From the cell containing the given text, extract its center point as [X, Y] coordinate. 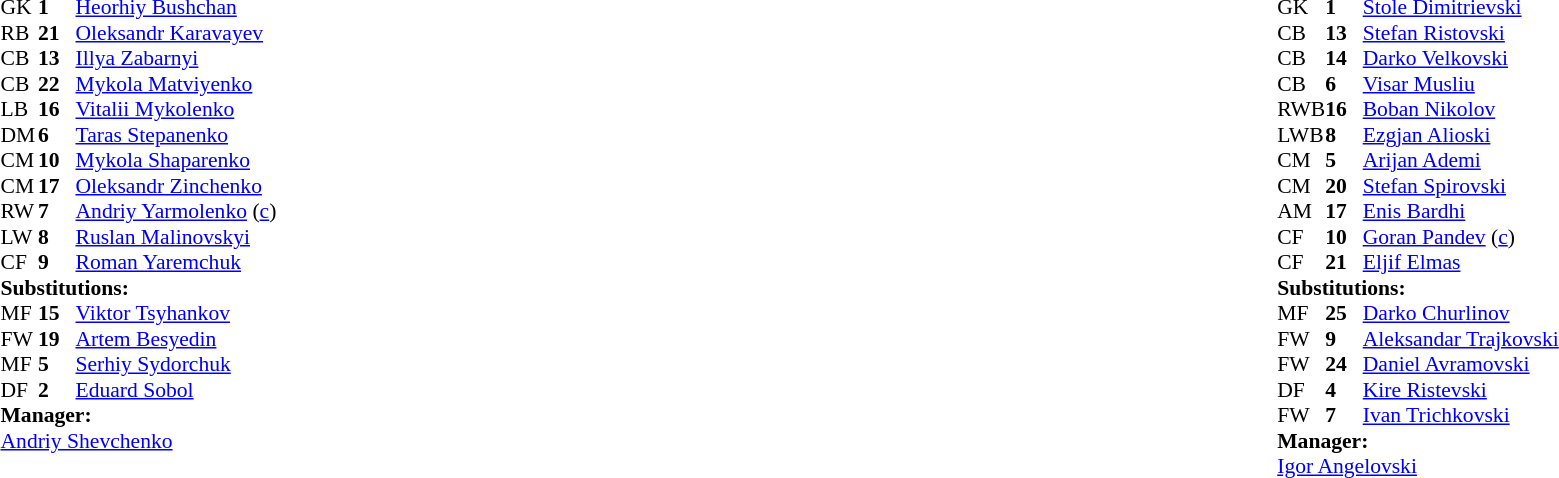
LW [19, 237]
Enis Bardhi [1461, 211]
Goran Pandev (c) [1461, 237]
25 [1344, 313]
Illya Zabarnyi [176, 59]
Andriy Shevchenko [138, 441]
14 [1344, 59]
Oleksandr Karavayev [176, 33]
Eduard Sobol [176, 390]
RB [19, 33]
Artem Besyedin [176, 339]
24 [1344, 365]
Ivan Trichkovski [1461, 415]
Stefan Spirovski [1461, 186]
20 [1344, 186]
19 [57, 339]
Taras Stepanenko [176, 135]
Eljif Elmas [1461, 263]
22 [57, 84]
Roman Yaremchuk [176, 263]
Stefan Ristovski [1461, 33]
Daniel Avramovski [1461, 365]
Arijan Ademi [1461, 161]
Darko Velkovski [1461, 59]
RW [19, 211]
Mykola Matviyenko [176, 84]
Boban Nikolov [1461, 109]
Visar Musliu [1461, 84]
2 [57, 390]
Oleksandr Zinchenko [176, 186]
Vitalii Mykolenko [176, 109]
RWB [1301, 109]
LWB [1301, 135]
Aleksandar Trajkovski [1461, 339]
Andriy Yarmolenko (c) [176, 211]
Serhiy Sydorchuk [176, 365]
Ruslan Malinovskyi [176, 237]
Kire Ristevski [1461, 390]
LB [19, 109]
Ezgjan Alioski [1461, 135]
Darko Churlinov [1461, 313]
Mykola Shaparenko [176, 161]
Viktor Tsyhankov [176, 313]
AM [1301, 211]
4 [1344, 390]
DM [19, 135]
15 [57, 313]
